Locate the cell with the specified text and output its (x, y) center coordinate. 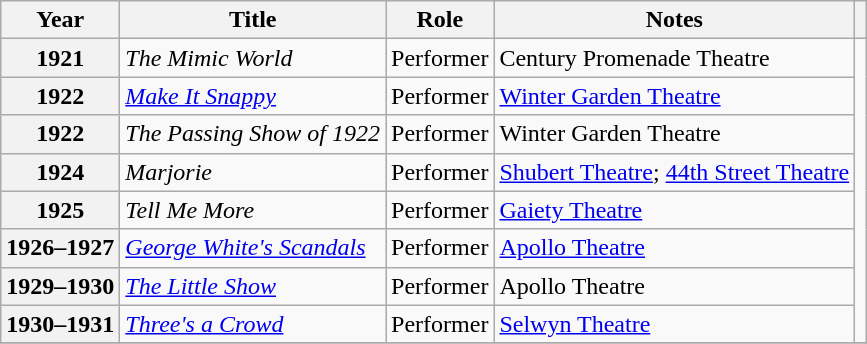
Make It Snappy (253, 96)
The Little Show (253, 286)
1925 (60, 210)
Year (60, 20)
George White's Scandals (253, 248)
Gaiety Theatre (674, 210)
Selwyn Theatre (674, 324)
Marjorie (253, 172)
Role (440, 20)
Century Promenade Theatre (674, 58)
Notes (674, 20)
Three's a Crowd (253, 324)
1930–1931 (60, 324)
Tell Me More (253, 210)
1924 (60, 172)
The Passing Show of 1922 (253, 134)
1929–1930 (60, 286)
The Mimic World (253, 58)
Title (253, 20)
1921 (60, 58)
Shubert Theatre; 44th Street Theatre (674, 172)
1926–1927 (60, 248)
